Scan for the cell matching the given text and deliver its (X, Y) coordinate at center. 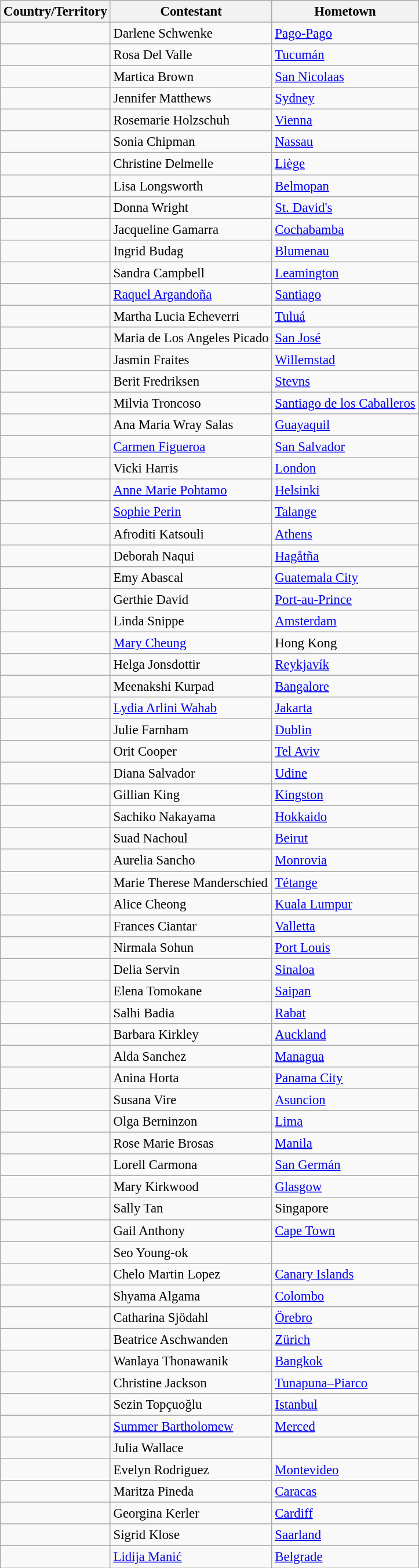
Rabat (345, 1013)
Hong Kong (345, 643)
Dublin (345, 730)
Santiago (345, 295)
Gillian King (191, 795)
Helsinki (345, 490)
Beirut (345, 839)
Georgina Kerler (191, 1514)
Catharina Sjödahl (191, 1318)
Martha Lucia Echeverri (191, 316)
Martica Brown (191, 77)
Diana Salvador (191, 774)
Vicki Harris (191, 468)
Evelyn Rodriguez (191, 1470)
Sophie Perin (191, 512)
Wanlaya Thonawanik (191, 1361)
Rosa Del Valle (191, 55)
Jacqueline Gamarra (191, 229)
Valletta (345, 926)
Berit Fredriksen (191, 382)
Merced (345, 1427)
Cochabamba (345, 229)
Sigrid Klose (191, 1535)
Gerthie David (191, 599)
Linda Snippe (191, 621)
Suad Nachoul (191, 839)
San Salvador (345, 447)
Athens (345, 534)
Afroditi Katsouli (191, 534)
Elena Tomokane (191, 991)
San José (345, 338)
Alda Sanchez (191, 1056)
Tel Aviv (345, 752)
Tétange (345, 882)
Jasmin Fraites (191, 360)
Amsterdam (345, 621)
Gail Anthony (191, 1230)
Maria de Los Angeles Picado (191, 338)
Shyama Algama (191, 1296)
Ingrid Budag (191, 251)
Bangalore (345, 686)
London (345, 468)
Willemstad (345, 360)
Saipan (345, 991)
Santiago de los Caballeros (345, 404)
Sezin Topçuoğlu (191, 1405)
San Germán (345, 1165)
Sydney (345, 98)
Canary Islands (345, 1274)
Nassau (345, 142)
Chelo Martin Lopez (191, 1274)
Reykjavík (345, 665)
Country/Territory (56, 12)
Helga Jonsdottir (191, 665)
Guayaquil (345, 425)
Tuluá (345, 316)
Christine Delmelle (191, 164)
Sally Tan (191, 1209)
Aurelia Sancho (191, 860)
Sandra Campbell (191, 273)
Contestant (191, 12)
Anina Horta (191, 1078)
Darlene Schwenke (191, 34)
Caracas (345, 1492)
Ana Maria Wray Salas (191, 425)
Seo Young-ok (191, 1252)
Maritza Pineda (191, 1492)
Bangkok (345, 1361)
Olga Berninzon (191, 1122)
Cardiff (345, 1514)
Belmopan (345, 186)
Pago-Pago (345, 34)
Jakarta (345, 708)
Marie Therese Manderschied (191, 882)
Kuala Lumpur (345, 904)
Asuncion (345, 1100)
Salhi Badia (191, 1013)
Mary Kirkwood (191, 1187)
Glasgow (345, 1187)
Susana Vire (191, 1100)
Belgrade (345, 1557)
Vienna (345, 120)
Tunapuna–Piarco (345, 1383)
Lisa Longsworth (191, 186)
Delia Servin (191, 969)
Rosemarie Holzschuh (191, 120)
Talange (345, 512)
Julie Farnham (191, 730)
Sinaloa (345, 969)
Sachiko Nakayama (191, 817)
Lima (345, 1122)
Istanbul (345, 1405)
San Nicolaas (345, 77)
Guatemala City (345, 577)
Singapore (345, 1209)
Anne Marie Pohtamo (191, 490)
Cape Town (345, 1230)
Manila (345, 1144)
Nirmala Sohun (191, 947)
Kingston (345, 795)
Lidija Manić (191, 1557)
Auckland (345, 1035)
Julia Wallace (191, 1448)
Managua (345, 1056)
St. David's (345, 207)
Montevideo (345, 1470)
Barbara Kirkley (191, 1035)
Frances Ciantar (191, 926)
Port Louis (345, 947)
Alice Cheong (191, 904)
Beatrice Aschwanden (191, 1339)
Port-au-Prince (345, 599)
Raquel Argandoña (191, 295)
Deborah Naqui (191, 556)
Summer Bartholomew (191, 1427)
Emy Abascal (191, 577)
Örebro (345, 1318)
Leamington (345, 273)
Meenakshi Kurpad (191, 686)
Jennifer Matthews (191, 98)
Saarland (345, 1535)
Zürich (345, 1339)
Lydia Arlini Wahab (191, 708)
Hagåtña (345, 556)
Stevns (345, 382)
Panama City (345, 1078)
Colombo (345, 1296)
Hokkaido (345, 817)
Christine Jackson (191, 1383)
Donna Wright (191, 207)
Carmen Figueroa (191, 447)
Tucumán (345, 55)
Hometown (345, 12)
Mary Cheung (191, 643)
Orit Cooper (191, 752)
Lorell Carmona (191, 1165)
Udine (345, 774)
Monrovia (345, 860)
Rose Marie Brosas (191, 1144)
Liège (345, 164)
Sonia Chipman (191, 142)
Blumenau (345, 251)
Milvia Troncoso (191, 404)
